Detect which cell encompasses the target text, then output its (x, y) center coordinate. 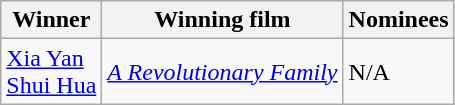
N/A (398, 72)
Winning film (222, 20)
Nominees (398, 20)
A Revolutionary Family (222, 72)
Xia YanShui Hua (52, 72)
Winner (52, 20)
